From the cell containing the given text, extract its center point as [x, y] coordinate. 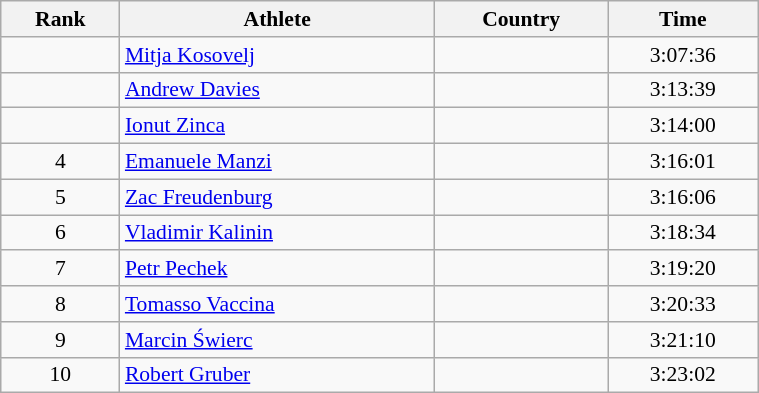
5 [60, 197]
Marcin Świerc [278, 340]
3:20:33 [683, 304]
Rank [60, 19]
4 [60, 162]
Tomasso Vaccina [278, 304]
Ionut Zinca [278, 126]
3:14:00 [683, 126]
3:18:34 [683, 233]
3:07:36 [683, 55]
Andrew Davies [278, 90]
Time [683, 19]
3:16:06 [683, 197]
10 [60, 375]
3:19:20 [683, 269]
7 [60, 269]
Emanuele Manzi [278, 162]
Zac Freudenburg [278, 197]
Vladimir Kalinin [278, 233]
8 [60, 304]
3:23:02 [683, 375]
3:13:39 [683, 90]
Mitja Kosovelj [278, 55]
Robert Gruber [278, 375]
3:21:10 [683, 340]
Country [520, 19]
6 [60, 233]
9 [60, 340]
3:16:01 [683, 162]
Athlete [278, 19]
Petr Pechek [278, 269]
